Locate the cell with the specified text and output its [x, y] center coordinate. 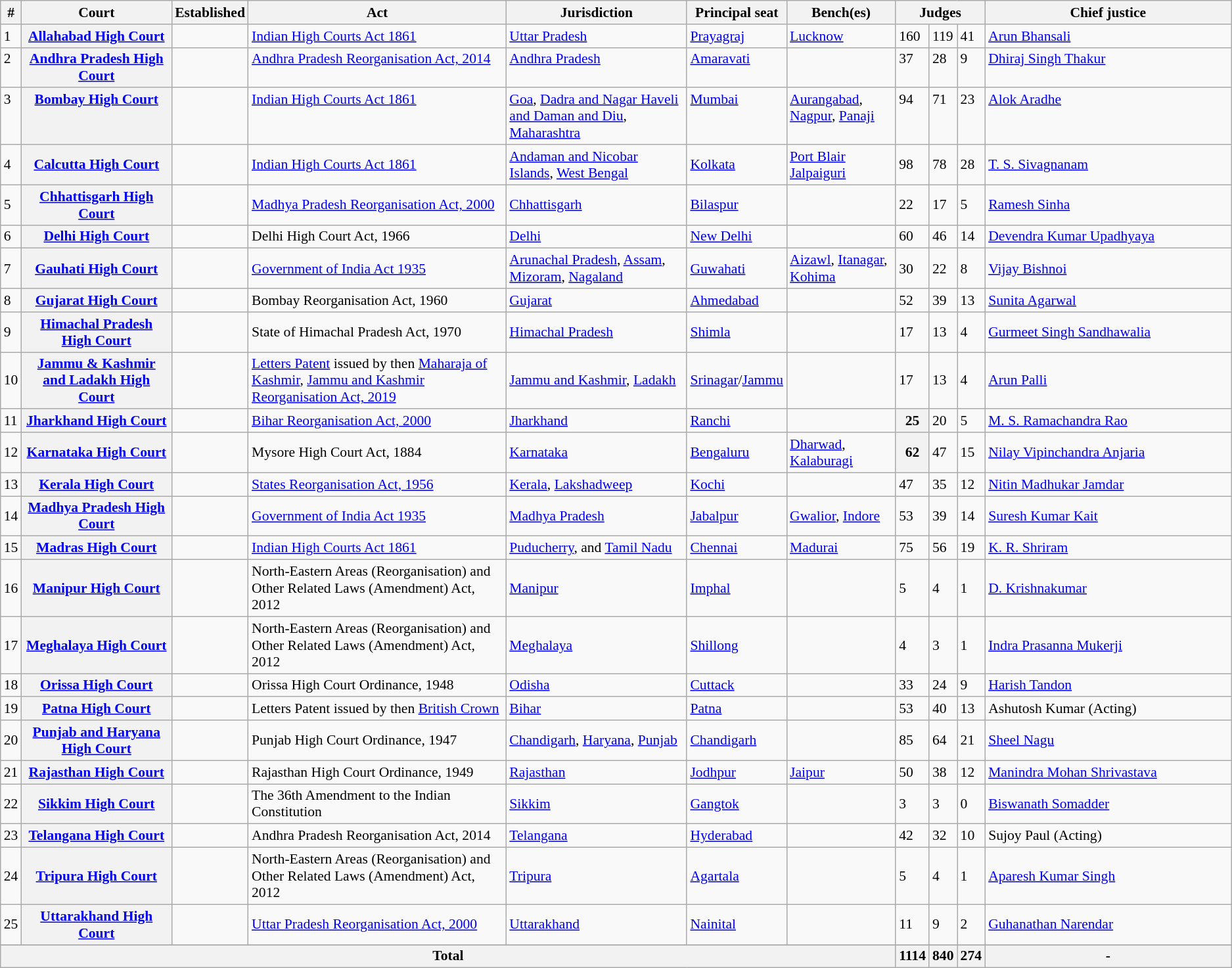
D. Krishnakumar [1108, 589]
Indra Prasanna Mukerji [1108, 645]
Tripura High Court [96, 877]
Principal seat [737, 12]
Arun Palli [1108, 381]
85 [912, 740]
Kerala High Court [96, 484]
Prayagraj [737, 36]
Suresh Kumar Kait [1108, 517]
Rajasthan [597, 772]
Letters Patent issued by then British Crown [377, 709]
Established [210, 12]
Bombay Reorganisation Act, 1960 [377, 300]
32 [944, 836]
46 [944, 237]
Gauhati High Court [96, 268]
Arun Bhansali [1108, 36]
Ashutosh Kumar (Acting) [1108, 709]
Nainital [737, 924]
New Delhi [737, 237]
Bombay High Court [96, 117]
Orissa High Court Ordinance, 1948 [377, 685]
Delhi [597, 237]
35 [944, 484]
Chandigarh, Haryana, Punjab [597, 740]
Madras High Court [96, 548]
Guwahati [737, 268]
Meghalaya [597, 645]
Imphal [737, 589]
Hyderabad [737, 836]
Uttar Pradesh Reorganisation Act, 2000 [377, 924]
94 [912, 117]
Allahabad High Court [96, 36]
42 [912, 836]
Devendra Kumar Upadhyaya [1108, 237]
Sunita Agarwal [1108, 300]
Punjab High Court Ordinance, 1947 [377, 740]
Gujarat [597, 300]
33 [912, 685]
Dhiraj Singh Thakur [1108, 67]
Bihar [597, 709]
Patna [737, 709]
Manipur [597, 589]
Punjab and Haryana High Court [96, 740]
Mysore High Court Act, 1884 [377, 452]
T. S. Sivagnanam [1108, 164]
Letters Patent issued by then Maharaja of Kashmir, Jammu and Kashmir Reorganisation Act, 2019 [377, 381]
Calcutta High Court [96, 164]
Madhya Pradesh Reorganisation Act, 2000 [377, 205]
64 [944, 740]
Chhattisgarh High Court [96, 205]
Himachal Pradesh [597, 333]
Uttarakhand [597, 924]
Karnataka [597, 452]
Patna High Court [96, 709]
Aurangabad, Nagpur, Panaji [841, 117]
Odisha [597, 685]
Arunachal Pradesh, Assam, Mizoram, Nagaland [597, 268]
Shimla [737, 333]
Aparesh Kumar Singh [1108, 877]
Chandigarh [737, 740]
Chief justice [1108, 12]
Madhya Pradesh High Court [96, 517]
Srinagar/Jammu [737, 381]
119 [944, 36]
Nilay Vipinchandra Anjaria [1108, 452]
18 [11, 685]
Tripura [597, 877]
Manipur High Court [96, 589]
Orissa High Court [96, 685]
Kochi [737, 484]
Himachal Pradesh High Court [96, 333]
Shillong [737, 645]
Chhattisgarh [597, 205]
Meghalaya High Court [96, 645]
Act [377, 12]
Lucknow [841, 36]
71 [944, 117]
Sujoy Paul (Acting) [1108, 836]
K. R. Shriram [1108, 548]
Gujarat High Court [96, 300]
Andhra Pradesh High Court [96, 67]
Sikkim High Court [96, 804]
Bihar Reorganisation Act, 2000 [377, 421]
Delhi High Court [96, 237]
Agartala [737, 877]
0 [971, 804]
Kolkata [737, 164]
Amaravati [737, 67]
1114 [912, 956]
Jharkhand High Court [96, 421]
Madhya Pradesh [597, 517]
Dharwad, Kalaburagi [841, 452]
52 [912, 300]
Karnataka High Court [96, 452]
40 [944, 709]
Puducherry, and Tamil Nadu [597, 548]
840 [944, 956]
Andhra Pradesh [597, 67]
Manindra Mohan Shrivastava [1108, 772]
Bengaluru [737, 452]
State of Himachal Pradesh Act, 1970 [377, 333]
7 [11, 268]
Kerala, Lakshadweep [597, 484]
78 [944, 164]
Biswanath Somadder [1108, 804]
Court [96, 12]
- [1108, 956]
Vijay Bishnoi [1108, 268]
Mumbai [737, 117]
Sikkim [597, 804]
Sheel Nagu [1108, 740]
160 [912, 36]
Rajasthan High Court [96, 772]
Jammu & Kashmir and Ladakh High Court [96, 381]
Jodhpur [737, 772]
Ramesh Sinha [1108, 205]
60 [912, 237]
States Reorganisation Act, 1956 [377, 484]
75 [912, 548]
Bench(es) [841, 12]
Chennai [737, 548]
M. S. Ramachandra Rao [1108, 421]
Aizawl, Itanagar, Kohima [841, 268]
38 [944, 772]
274 [971, 956]
Telangana High Court [96, 836]
41 [971, 36]
Gurmeet Singh Sandhawalia [1108, 333]
The 36th Amendment to the Indian Constitution [377, 804]
Goa, Dadra and Nagar Haveli and Daman and Diu, Maharashtra [597, 117]
Total [448, 956]
Ranchi [737, 421]
Uttar Pradesh [597, 36]
Jharkhand [597, 421]
Telangana [597, 836]
Rajasthan High Court Ordinance, 1949 [377, 772]
Delhi High Court Act, 1966 [377, 237]
6 [11, 237]
Jabalpur [737, 517]
Jurisdiction [597, 12]
Andaman and Nicobar Islands, West Bengal [597, 164]
Harish Tandon [1108, 685]
Alok Aradhe [1108, 117]
56 [944, 548]
Ahmedabad [737, 300]
Cuttack [737, 685]
Jaipur [841, 772]
30 [912, 268]
98 [912, 164]
Bilaspur [737, 205]
# [11, 12]
16 [11, 589]
37 [912, 67]
Port Blair Jalpaiguri [841, 164]
Jammu and Kashmir, Ladakh [597, 381]
Guhanathan Narendar [1108, 924]
Gangtok [737, 804]
Madurai [841, 548]
62 [912, 452]
Gwalior, Indore [841, 517]
Nitin Madhukar Jamdar [1108, 484]
50 [912, 772]
Judges [940, 12]
Uttarakhand High Court [96, 924]
